Find where the given text appears and provide that cell's center as [X, Y] coordinate. 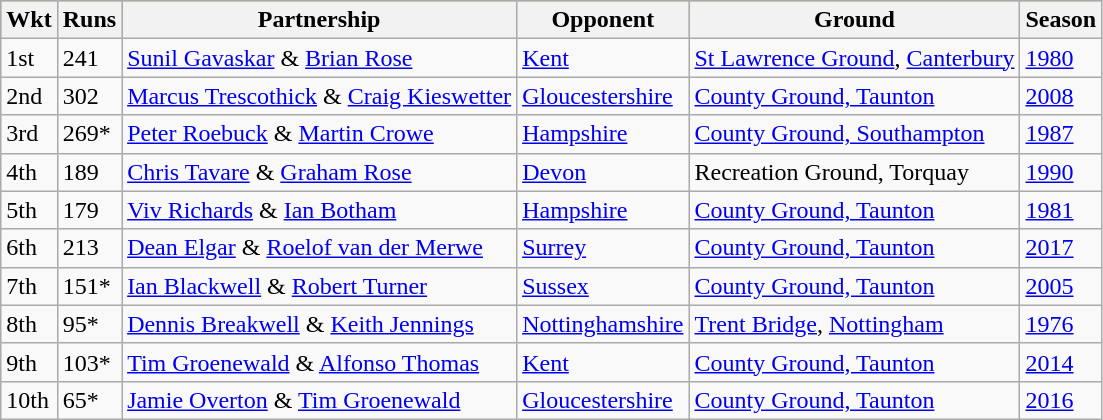
269* [89, 134]
Dennis Breakwell & Keith Jennings [320, 324]
189 [89, 172]
2017 [1061, 248]
Season [1061, 20]
Peter Roebuck & Martin Crowe [320, 134]
2nd [29, 96]
Recreation Ground, Torquay [854, 172]
1st [29, 58]
Nottinghamshire [603, 324]
Partnership [320, 20]
Tim Groenewald & Alfonso Thomas [320, 362]
9th [29, 362]
2014 [1061, 362]
3rd [29, 134]
1987 [1061, 134]
Ground [854, 20]
Chris Tavare & Graham Rose [320, 172]
10th [29, 400]
1976 [1061, 324]
Sunil Gavaskar & Brian Rose [320, 58]
103* [89, 362]
Trent Bridge, Nottingham [854, 324]
Ian Blackwell & Robert Turner [320, 286]
Runs [89, 20]
Devon [603, 172]
Viv Richards & Ian Botham [320, 210]
1980 [1061, 58]
St Lawrence Ground, Canterbury [854, 58]
179 [89, 210]
7th [29, 286]
2005 [1061, 286]
213 [89, 248]
2008 [1061, 96]
95* [89, 324]
5th [29, 210]
2016 [1061, 400]
Marcus Trescothick & Craig Kieswetter [320, 96]
1990 [1061, 172]
4th [29, 172]
County Ground, Southampton [854, 134]
302 [89, 96]
Wkt [29, 20]
Jamie Overton & Tim Groenewald [320, 400]
6th [29, 248]
Surrey [603, 248]
Sussex [603, 286]
Dean Elgar & Roelof van der Merwe [320, 248]
8th [29, 324]
Opponent [603, 20]
1981 [1061, 210]
151* [89, 286]
65* [89, 400]
241 [89, 58]
